Extract the [x, y] coordinate from the center of the cell holding the provided text.  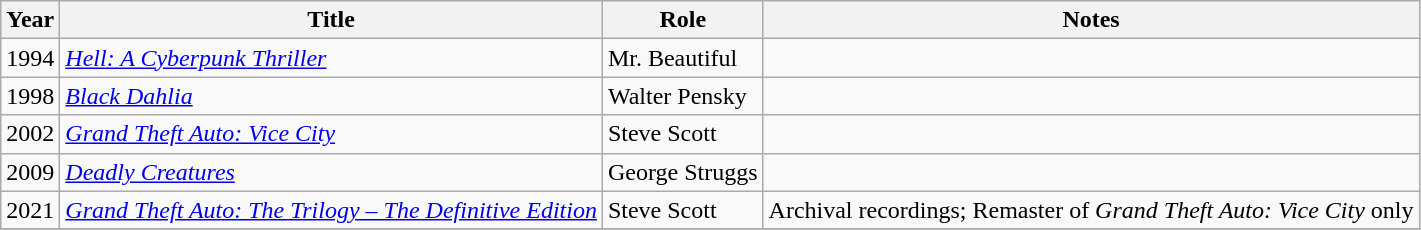
Grand Theft Auto: The Trilogy – The Definitive Edition [332, 210]
Title [332, 20]
2021 [30, 210]
Archival recordings; Remaster of Grand Theft Auto: Vice City only [1091, 210]
Black Dahlia [332, 96]
Hell: A Cyberpunk Thriller [332, 58]
Deadly Creatures [332, 172]
1998 [30, 96]
George Struggs [682, 172]
Notes [1091, 20]
2009 [30, 172]
Grand Theft Auto: Vice City [332, 134]
Walter Pensky [682, 96]
Year [30, 20]
2002 [30, 134]
Role [682, 20]
Mr. Beautiful [682, 58]
1994 [30, 58]
